Find where the given text appears and provide that cell's center as [x, y] coordinate. 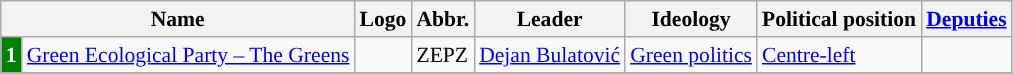
1 [12, 55]
Abbr. [442, 19]
ZEPZ [442, 55]
Logo [382, 19]
Political position [839, 19]
Centre-left [839, 55]
Deputies [966, 19]
Name [178, 19]
Green Ecological Party – The Greens [188, 55]
Dejan Bulatović [550, 55]
Leader [550, 19]
Green politics [691, 55]
Ideology [691, 19]
